Determine the (x, y) coordinate at the center of the cell enclosing the given text.  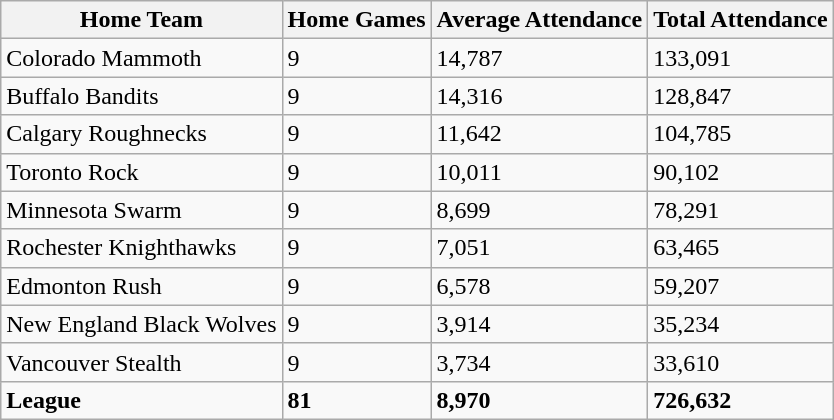
8,699 (540, 210)
Minnesota Swarm (142, 210)
14,316 (540, 96)
Buffalo Bandits (142, 96)
11,642 (540, 134)
Rochester Knighthawks (142, 248)
104,785 (741, 134)
Total Attendance (741, 20)
Colorado Mammoth (142, 58)
Edmonton Rush (142, 286)
78,291 (741, 210)
3,914 (540, 324)
Vancouver Stealth (142, 362)
Average Attendance (540, 20)
81 (356, 400)
New England Black Wolves (142, 324)
726,632 (741, 400)
33,610 (741, 362)
90,102 (741, 172)
59,207 (741, 286)
133,091 (741, 58)
3,734 (540, 362)
League (142, 400)
Calgary Roughnecks (142, 134)
35,234 (741, 324)
Home Games (356, 20)
Home Team (142, 20)
6,578 (540, 286)
10,011 (540, 172)
8,970 (540, 400)
63,465 (741, 248)
7,051 (540, 248)
Toronto Rock (142, 172)
14,787 (540, 58)
128,847 (741, 96)
